Find where the given text appears and provide that cell's center as (x, y) coordinate. 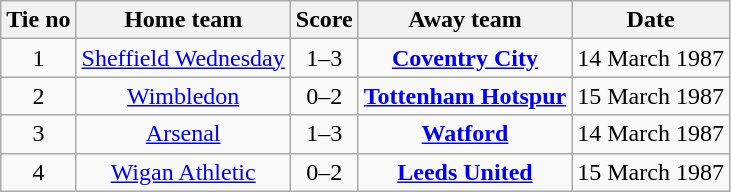
Coventry City (465, 58)
Home team (183, 20)
Watford (465, 134)
Tie no (38, 20)
Date (651, 20)
1 (38, 58)
Wimbledon (183, 96)
Arsenal (183, 134)
2 (38, 96)
Score (324, 20)
3 (38, 134)
Wigan Athletic (183, 172)
4 (38, 172)
Away team (465, 20)
Leeds United (465, 172)
Tottenham Hotspur (465, 96)
Sheffield Wednesday (183, 58)
